Return (X, Y) of the center of cell containing provided text 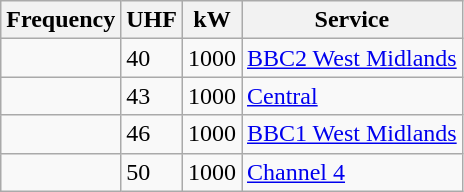
UHF (152, 20)
Channel 4 (352, 172)
BBC1 West Midlands (352, 134)
Central (352, 96)
BBC2 West Midlands (352, 58)
50 (152, 172)
40 (152, 58)
kW (212, 20)
Frequency (61, 20)
Service (352, 20)
43 (152, 96)
46 (152, 134)
